Output the (x, y) coordinate of the center of the cell containing the given text.  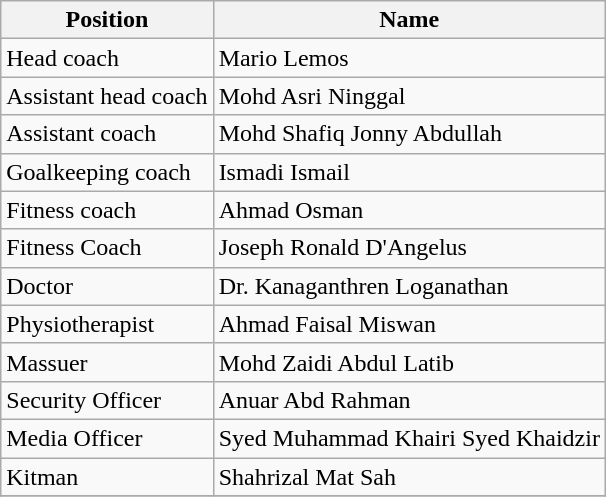
Position (107, 20)
Doctor (107, 286)
Mohd Zaidi Abdul Latib (409, 362)
Ismadi Ismail (409, 172)
Shahrizal Mat Sah (409, 477)
Security Officer (107, 400)
Fitness Coach (107, 248)
Mohd Shafiq Jonny Abdullah (409, 134)
Physiotherapist (107, 324)
Anuar Abd Rahman (409, 400)
Dr. Kanaganthren Loganathan (409, 286)
Fitness coach (107, 210)
Media Officer (107, 438)
Syed Muhammad Khairi Syed Khaidzir (409, 438)
Joseph Ronald D'Angelus (409, 248)
Massuer (107, 362)
Assistant head coach (107, 96)
Assistant coach (107, 134)
Goalkeeping coach (107, 172)
Mohd Asri Ninggal (409, 96)
Kitman (107, 477)
Name (409, 20)
Ahmad Osman (409, 210)
Head coach (107, 58)
Ahmad Faisal Miswan (409, 324)
Mario Lemos (409, 58)
